Capture the cell that displays the provided text and extract its [X, Y] central coordinate. 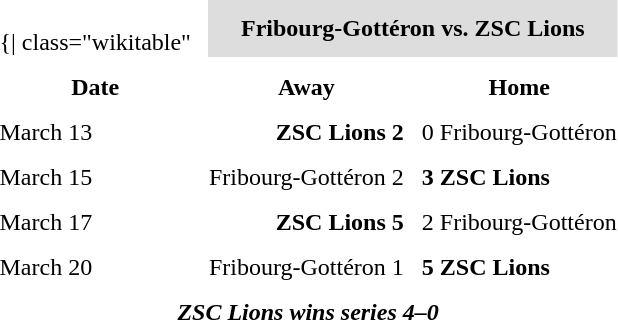
Away [306, 87]
0 Fribourg-Gottéron [519, 132]
Fribourg-Gottéron vs. ZSC Lions [412, 28]
3 ZSC Lions [519, 177]
ZSC Lions 2 [306, 132]
ZSC Lions 5 [306, 222]
Home [519, 87]
Fribourg-Gottéron 1 [306, 267]
2 Fribourg-Gottéron [519, 222]
5 ZSC Lions [519, 267]
Fribourg-Gottéron 2 [306, 177]
